From the cell containing the given text, extract its center point as (X, Y) coordinate. 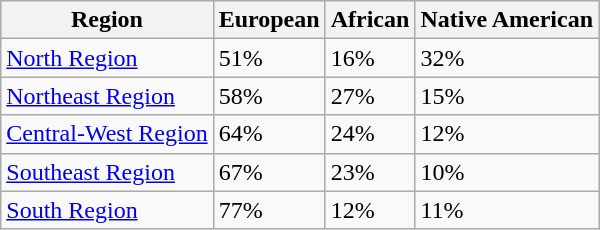
23% (370, 172)
16% (370, 58)
64% (269, 134)
African (370, 20)
27% (370, 96)
58% (269, 96)
European (269, 20)
10% (507, 172)
Southeast Region (107, 172)
South Region (107, 210)
Native American (507, 20)
51% (269, 58)
Northeast Region (107, 96)
24% (370, 134)
11% (507, 210)
Central-West Region (107, 134)
Region (107, 20)
15% (507, 96)
North Region (107, 58)
32% (507, 58)
77% (269, 210)
67% (269, 172)
